Output the (X, Y) coordinate of the center of the cell containing the given text.  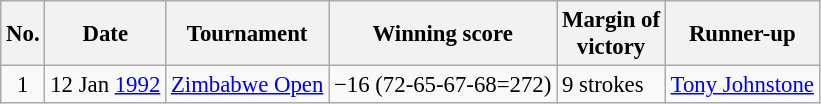
Runner-up (742, 34)
Tournament (248, 34)
Winning score (443, 34)
Margin ofvictory (612, 34)
Zimbabwe Open (248, 85)
9 strokes (612, 85)
Date (106, 34)
1 (23, 85)
−16 (72-65-67-68=272) (443, 85)
Tony Johnstone (742, 85)
12 Jan 1992 (106, 85)
No. (23, 34)
